For the text-containing cell, return its midpoint in (X, Y) coordinate format. 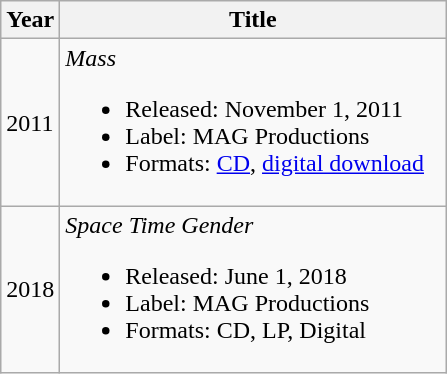
2011 (30, 122)
Year (30, 20)
Space Time GenderReleased: June 1, 2018Label: MAG ProductionsFormats: CD, LP, Digital (253, 290)
Title (253, 20)
2018 (30, 290)
MassReleased: November 1, 2011Label: MAG ProductionsFormats: CD, digital download (253, 122)
